Search for the cell housing the specified text and yield its [X, Y] center coordinate. 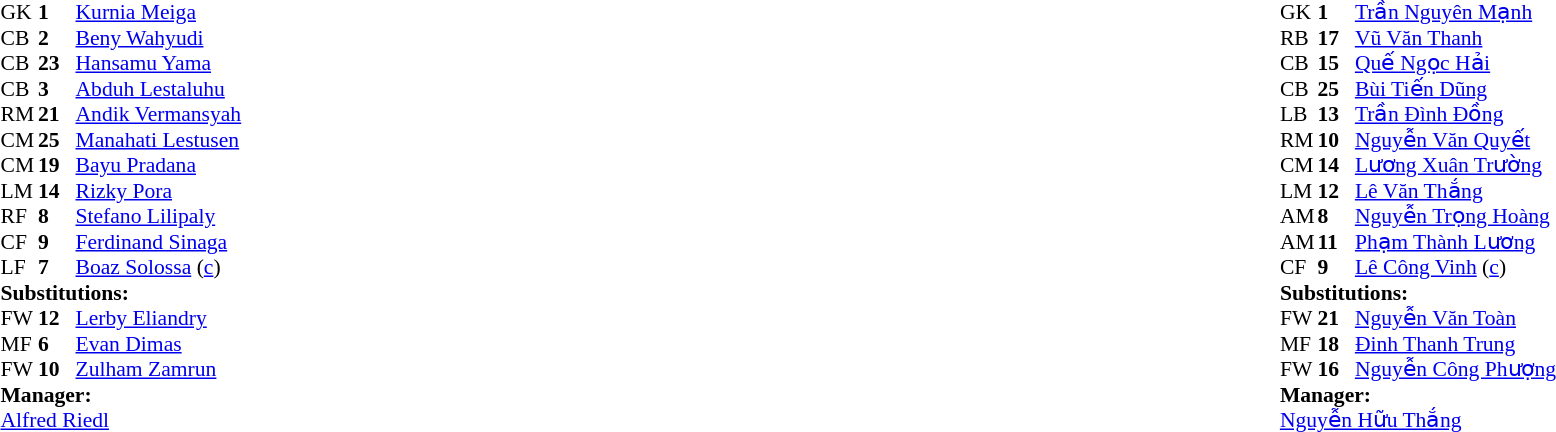
Vũ Văn Thanh [1456, 38]
Lương Xuân Trường [1456, 165]
19 [57, 165]
11 [1336, 242]
Evan Dimas [159, 344]
Rizky Pora [159, 191]
17 [1336, 38]
Nguyễn Công Phượng [1456, 369]
6 [57, 344]
LF [19, 267]
Hansamu Yama [159, 63]
Stefano Lilipaly [159, 217]
Trần Đình Đồng [1456, 115]
Quế Ngọc Hải [1456, 63]
RF [19, 217]
Ferdinand Sinaga [159, 242]
Lê Văn Thắng [1456, 191]
Lê Công Vinh (c) [1456, 267]
Manahati Lestusen [159, 140]
23 [57, 63]
18 [1336, 344]
13 [1336, 115]
Abduh Lestaluhu [159, 89]
Nguyễn Văn Toàn [1456, 319]
Nguyễn Trọng Hoàng [1456, 217]
Lerby Eliandry [159, 319]
Zulham Zamrun [159, 369]
16 [1336, 369]
Đinh Thanh Trung [1456, 344]
Kurnia Meiga [159, 13]
2 [57, 38]
Trần Nguyên Mạnh [1456, 13]
Boaz Solossa (c) [159, 267]
Bayu Pradana [159, 165]
7 [57, 267]
Bùi Tiến Dũng [1456, 89]
Beny Wahyudi [159, 38]
LB [1299, 115]
15 [1336, 63]
RB [1299, 38]
Nguyễn Văn Quyết [1456, 140]
Phạm Thành Lương [1456, 242]
Andik Vermansyah [159, 115]
3 [57, 89]
